For the text-containing cell, return its midpoint in [X, Y] coordinate format. 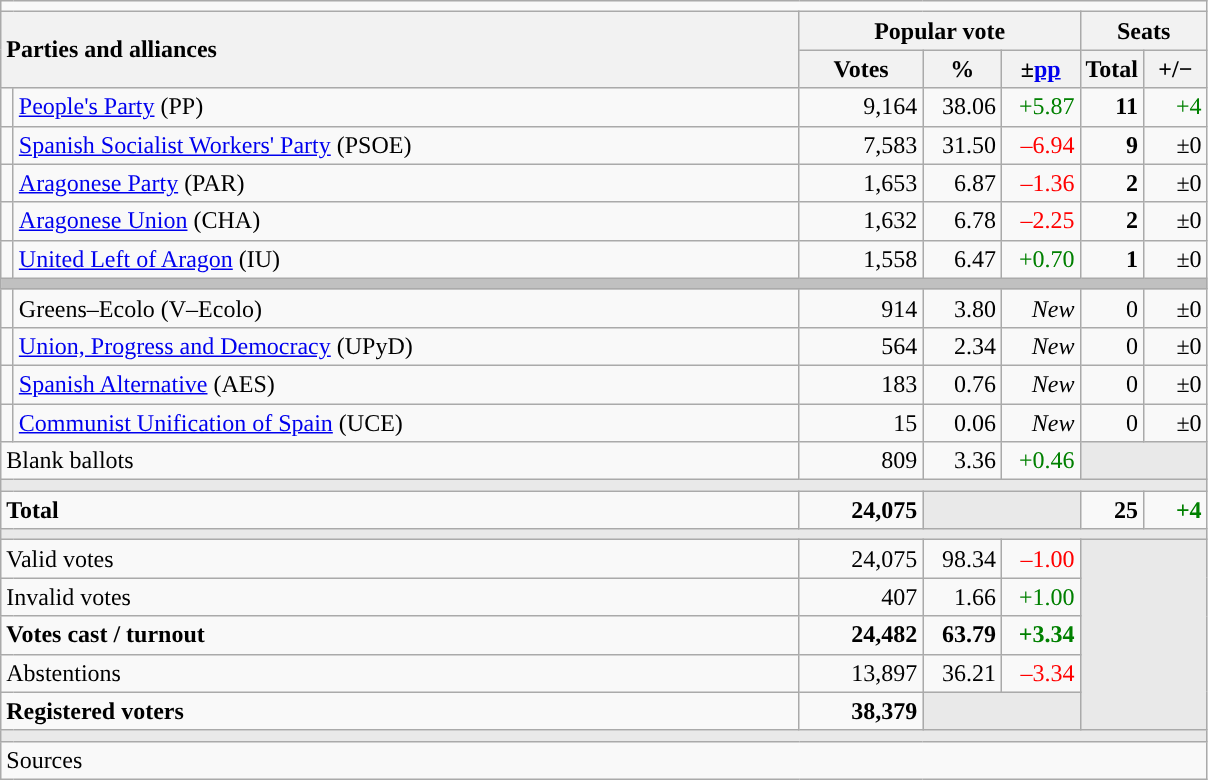
Registered voters [400, 711]
Votes cast / turnout [400, 635]
Parties and alliances [400, 50]
914 [861, 308]
564 [861, 346]
–6.94 [1040, 145]
1 [1112, 259]
407 [861, 597]
0.76 [962, 384]
Spanish Socialist Workers' Party (PSOE) [406, 145]
±pp [1040, 69]
Aragonese Union (CHA) [406, 221]
United Left of Aragon (IU) [406, 259]
0.06 [962, 423]
3.36 [962, 461]
1,653 [861, 183]
6.87 [962, 183]
63.79 [962, 635]
–1.36 [1040, 183]
9,164 [861, 107]
183 [861, 384]
98.34 [962, 559]
+5.87 [1040, 107]
Communist Unification of Spain (UCE) [406, 423]
Popular vote [940, 31]
+0.46 [1040, 461]
People's Party (PP) [406, 107]
6.47 [962, 259]
809 [861, 461]
38,379 [861, 711]
25 [1112, 510]
–3.34 [1040, 673]
9 [1112, 145]
–2.25 [1040, 221]
15 [861, 423]
24,482 [861, 635]
Union, Progress and Democracy (UPyD) [406, 346]
+/− [1176, 69]
13,897 [861, 673]
3.80 [962, 308]
+0.70 [1040, 259]
6.78 [962, 221]
2.34 [962, 346]
31.50 [962, 145]
Blank ballots [400, 461]
1,558 [861, 259]
Valid votes [400, 559]
38.06 [962, 107]
1,632 [861, 221]
–1.00 [1040, 559]
Seats [1144, 31]
7,583 [861, 145]
11 [1112, 107]
Abstentions [400, 673]
Greens–Ecolo (V–Ecolo) [406, 308]
Invalid votes [400, 597]
Votes [861, 69]
Sources [604, 760]
1.66 [962, 597]
Spanish Alternative (AES) [406, 384]
% [962, 69]
+3.34 [1040, 635]
Aragonese Party (PAR) [406, 183]
+1.00 [1040, 597]
36.21 [962, 673]
